Provide the [X, Y] coordinate of the cell's center where the given text is located.  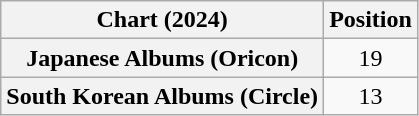
Chart (2024) [162, 20]
Position [371, 20]
13 [371, 96]
South Korean Albums (Circle) [162, 96]
Japanese Albums (Oricon) [162, 58]
19 [371, 58]
